From the cell containing the given text, extract its center point as [x, y] coordinate. 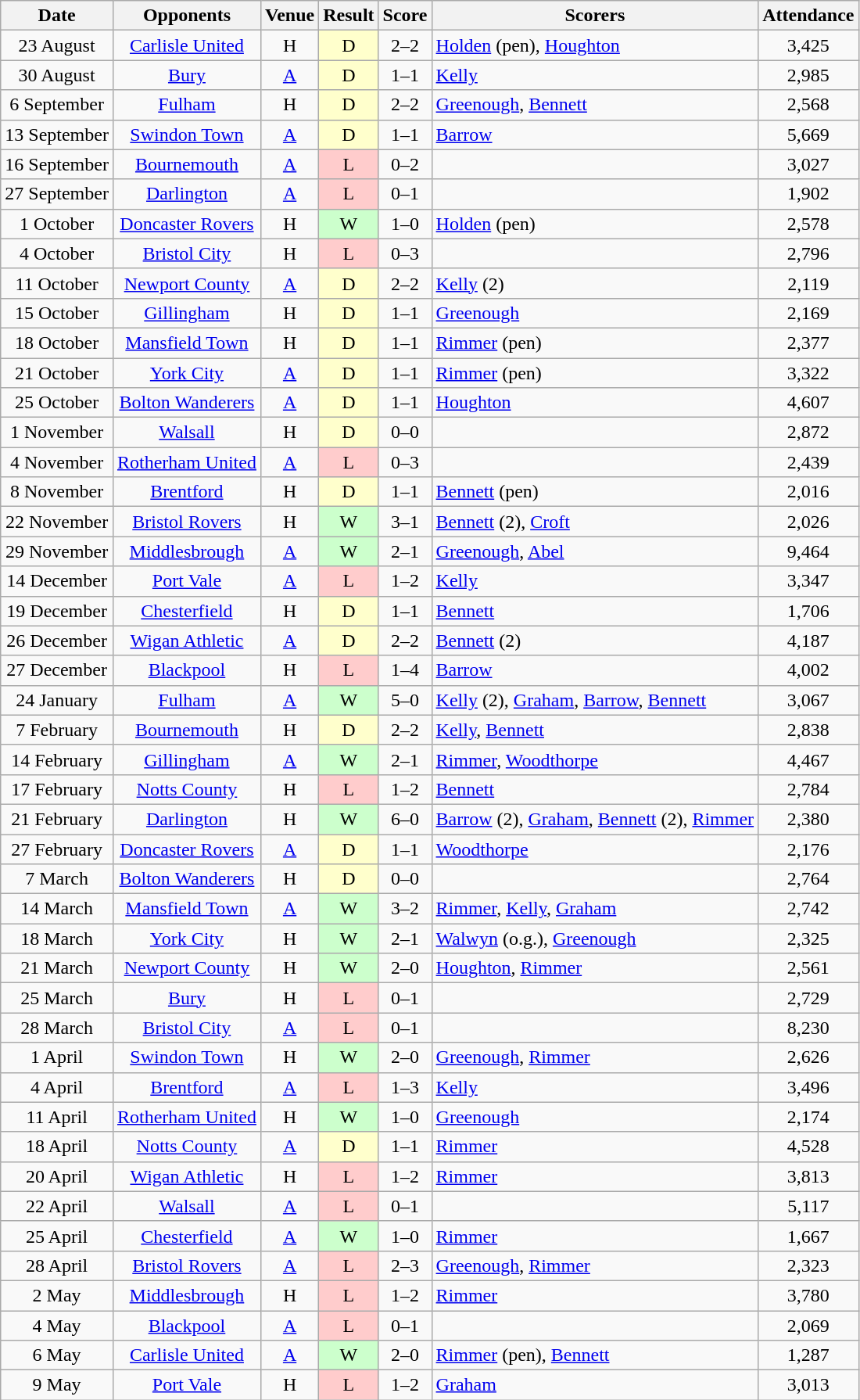
Bennett (pen) [595, 492]
2,985 [808, 75]
1,902 [808, 194]
6 May [57, 1355]
14 March [57, 909]
16 September [57, 164]
1–4 [405, 670]
3,496 [808, 1087]
Holden (pen) [595, 224]
7 February [57, 730]
4,607 [808, 403]
21 March [57, 968]
19 December [57, 611]
2,568 [808, 105]
14 December [57, 581]
4 May [57, 1326]
2,561 [808, 968]
3,813 [808, 1176]
4,467 [808, 759]
3,780 [808, 1295]
6 September [57, 105]
8,230 [808, 1028]
3,027 [808, 164]
Rimmer (pen), Bennett [595, 1355]
27 December [57, 670]
2,578 [808, 224]
2 May [57, 1295]
3,067 [808, 700]
2,764 [808, 879]
1,667 [808, 1236]
1,287 [808, 1355]
17 February [57, 789]
25 October [57, 403]
2,626 [808, 1057]
2–3 [405, 1265]
27 February [57, 849]
2,026 [808, 522]
25 April [57, 1236]
Houghton, Rimmer [595, 968]
Graham [595, 1385]
2,796 [808, 253]
21 February [57, 819]
1,706 [808, 611]
4 April [57, 1087]
Rimmer, Kelly, Graham [595, 909]
24 January [57, 700]
2,325 [808, 939]
2,069 [808, 1326]
30 August [57, 75]
2,784 [808, 789]
2,323 [808, 1265]
2,872 [808, 433]
6–0 [405, 819]
1 October [57, 224]
28 April [57, 1265]
18 April [57, 1147]
1–3 [405, 1087]
Scorers [595, 16]
5,117 [808, 1206]
28 March [57, 1028]
23 August [57, 45]
4 November [57, 462]
Kelly, Bennett [595, 730]
7 March [57, 879]
25 March [57, 998]
Kelly (2) [595, 283]
Woodthorpe [595, 849]
3–1 [405, 522]
Barrow (2), Graham, Bennett (2), Rimmer [595, 819]
22 April [57, 1206]
13 September [57, 135]
20 April [57, 1176]
Greenough, Abel [595, 551]
1 November [57, 433]
Attendance [808, 16]
3,013 [808, 1385]
4,187 [808, 641]
14 February [57, 759]
Holden (pen), Houghton [595, 45]
15 October [57, 313]
2,016 [808, 492]
0–2 [405, 164]
8 November [57, 492]
2,729 [808, 998]
21 October [57, 373]
Result [349, 16]
9 May [57, 1385]
Venue [289, 16]
26 December [57, 641]
Rimmer, Woodthorpe [595, 759]
11 October [57, 283]
2,169 [808, 313]
2,176 [808, 849]
2,174 [808, 1117]
27 September [57, 194]
3,347 [808, 581]
9,464 [808, 551]
22 November [57, 522]
Houghton [595, 403]
Kelly (2), Graham, Barrow, Bennett [595, 700]
3–2 [405, 909]
Walwyn (o.g.), Greenough [595, 939]
18 March [57, 939]
5–0 [405, 700]
4,528 [808, 1147]
1 April [57, 1057]
Date [57, 16]
4,002 [808, 670]
5,669 [808, 135]
Opponents [186, 16]
Bennett (2), Croft [595, 522]
3,322 [808, 373]
11 April [57, 1117]
2,377 [808, 343]
2,439 [808, 462]
Bennett (2) [595, 641]
2,838 [808, 730]
18 October [57, 343]
4 October [57, 253]
2,119 [808, 283]
2,742 [808, 909]
29 November [57, 551]
Score [405, 16]
Greenough, Bennett [595, 105]
2,380 [808, 819]
3,425 [808, 45]
